Output the (X, Y) coordinate of the center of the cell containing the given text.  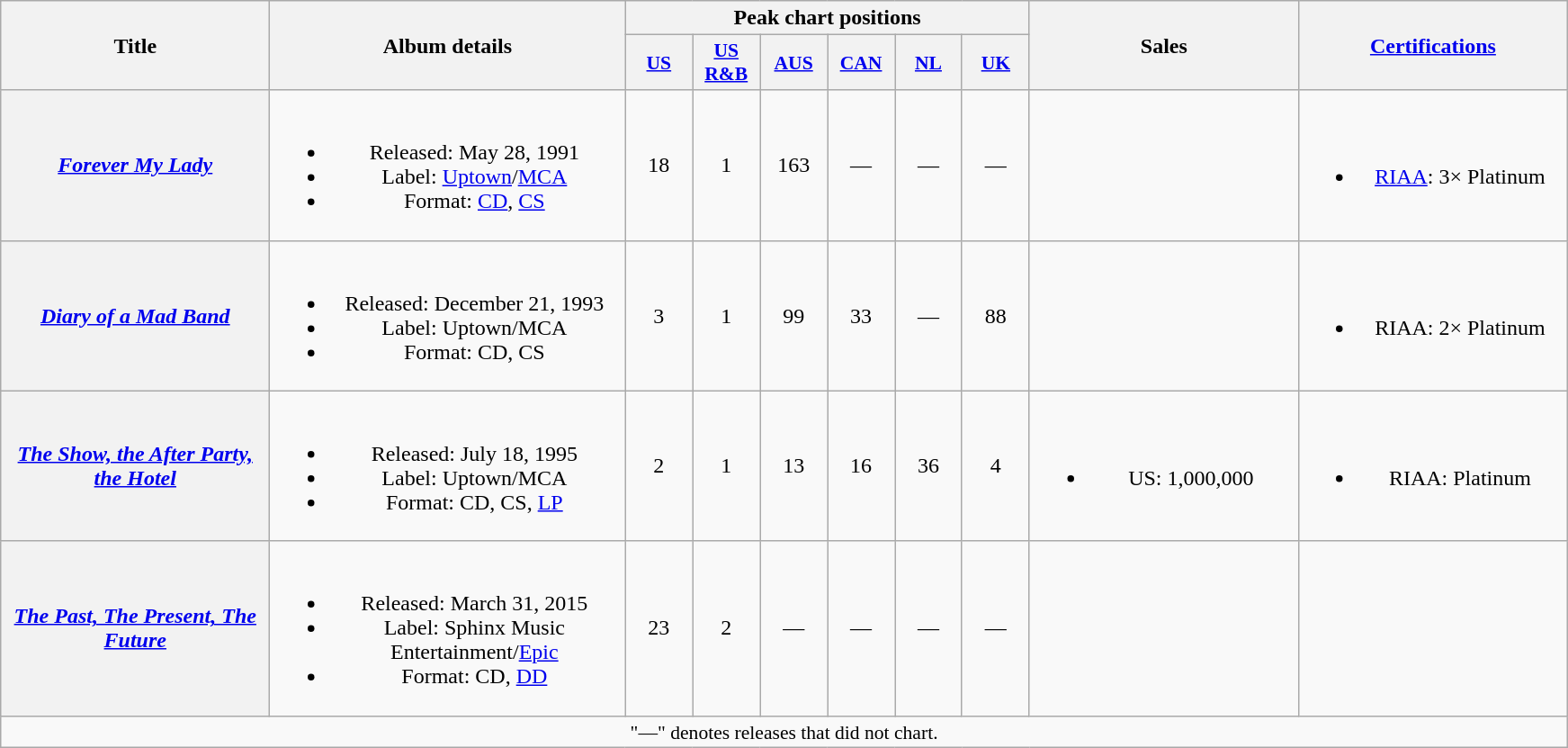
UK (995, 63)
Released: December 21, 1993Label: Uptown/MCAFormat: CD, CS (448, 315)
36 (928, 466)
3 (659, 315)
"—" denotes releases that did not chart. (784, 732)
AUS (793, 63)
23 (659, 628)
Album details (448, 45)
Released: July 18, 1995Label: Uptown/MCAFormat: CD, CS, LP (448, 466)
RIAA: Platinum (1432, 466)
US R&B (727, 63)
The Past, The Present, The Future (135, 628)
13 (793, 466)
33 (862, 315)
CAN (862, 63)
RIAA: 3× Platinum (1432, 166)
Certifications (1432, 45)
US: 1,000,000 (1164, 466)
18 (659, 166)
The Show, the After Party, the Hotel (135, 466)
US (659, 63)
Peak chart positions (828, 18)
Released: March 31, 2015Label: Sphinx Music Entertainment/EpicFormat: CD, DD (448, 628)
4 (995, 466)
RIAA: 2× Platinum (1432, 315)
16 (862, 466)
NL (928, 63)
88 (995, 315)
Title (135, 45)
Forever My Lady (135, 166)
99 (793, 315)
Sales (1164, 45)
Diary of a Mad Band (135, 315)
163 (793, 166)
Released: May 28, 1991Label: Uptown/MCAFormat: CD, CS (448, 166)
